Output the [x, y] coordinate of the center of the cell containing the given text.  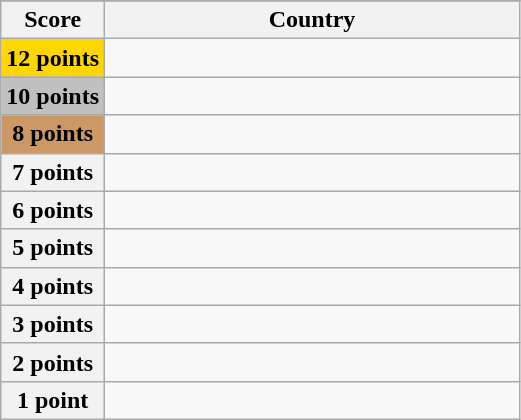
10 points [53, 96]
8 points [53, 134]
6 points [53, 210]
2 points [53, 362]
5 points [53, 248]
7 points [53, 172]
3 points [53, 324]
4 points [53, 286]
Score [53, 20]
1 point [53, 400]
Country [312, 20]
12 points [53, 58]
